Detect which cell encompasses the target text, then output its (x, y) center coordinate. 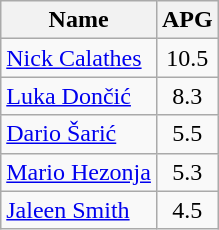
10.5 (187, 58)
8.3 (187, 96)
5.5 (187, 134)
Dario Šarić (79, 134)
Jaleen Smith (79, 210)
4.5 (187, 210)
Name (79, 20)
5.3 (187, 172)
APG (187, 20)
Luka Dončić (79, 96)
Mario Hezonja (79, 172)
Nick Calathes (79, 58)
